Detect which cell encompasses the target text, then output its (x, y) center coordinate. 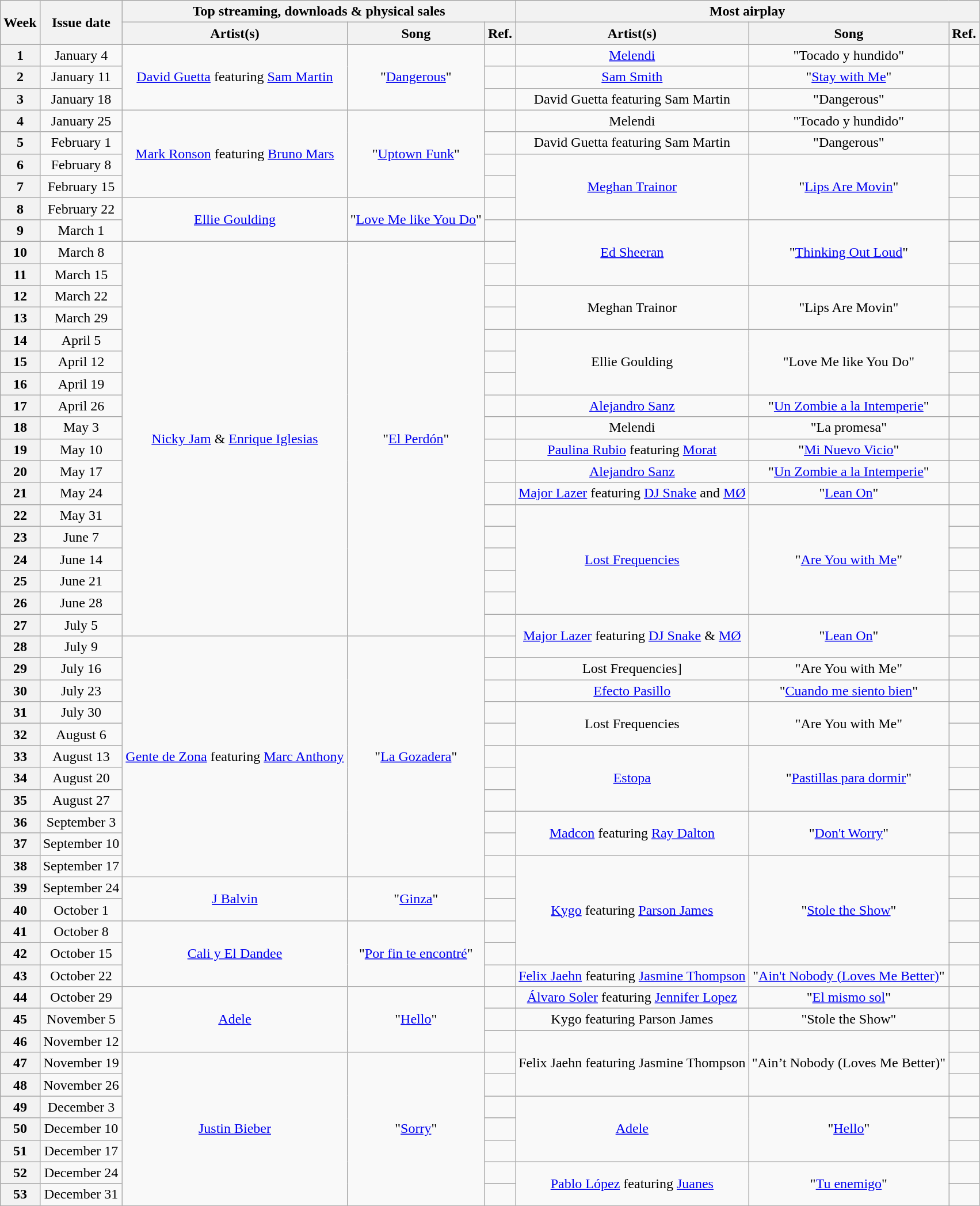
4 (20, 121)
August 13 (81, 756)
May 24 (81, 493)
33 (20, 756)
August 6 (81, 735)
"Ginza" (415, 899)
"Mi Nuevo Vicio" (848, 450)
July 30 (81, 713)
July 9 (81, 647)
October 22 (81, 976)
Álvaro Soler featuring Jennifer Lopez (632, 998)
46 (20, 1041)
29 (20, 669)
September 3 (81, 822)
February 1 (81, 143)
Week (20, 22)
13 (20, 318)
48 (20, 1085)
36 (20, 822)
March 15 (81, 275)
May 3 (81, 428)
11 (20, 275)
Justin Bieber (235, 1129)
September 17 (81, 866)
9 (20, 230)
Lost Frequencies] (632, 669)
December 24 (81, 1173)
32 (20, 735)
27 (20, 625)
December 31 (81, 1194)
May 10 (81, 450)
October 15 (81, 953)
January 4 (81, 55)
"Sorry" (415, 1129)
44 (20, 998)
April 26 (81, 406)
November 26 (81, 1085)
July 23 (81, 691)
40 (20, 910)
October 8 (81, 931)
Major Lazer featuring DJ Snake and MØ (632, 493)
25 (20, 581)
3 (20, 99)
"Tu enemigo" (848, 1184)
20 (20, 471)
January 25 (81, 121)
March 1 (81, 230)
"El Perdón" (415, 439)
April 19 (81, 384)
47 (20, 1063)
51 (20, 1151)
38 (20, 866)
Cali y El Dandee (235, 953)
February 22 (81, 208)
January 11 (81, 77)
November 12 (81, 1041)
July 16 (81, 669)
21 (20, 493)
September 10 (81, 844)
14 (20, 340)
Ed Sheeran (632, 252)
Pablo López featuring Juanes (632, 1184)
Issue date (81, 22)
October 1 (81, 910)
8 (20, 208)
34 (20, 778)
October 29 (81, 998)
February 8 (81, 165)
Sam Smith (632, 77)
Major Lazer featuring DJ Snake & MØ (632, 636)
53 (20, 1194)
Top streaming, downloads & physical sales (319, 12)
2 (20, 77)
39 (20, 888)
43 (20, 976)
6 (20, 165)
"Stay with Me" (848, 77)
16 (20, 384)
Mark Ronson featuring Bruno Mars (235, 154)
50 (20, 1129)
Madcon featuring Ray Dalton (632, 833)
June 14 (81, 559)
19 (20, 450)
41 (20, 931)
December 10 (81, 1129)
April 12 (81, 362)
"Thinking Out Loud" (848, 252)
July 5 (81, 625)
January 18 (81, 99)
1 (20, 55)
23 (20, 537)
March 29 (81, 318)
"Por fin te encontré" (415, 953)
April 5 (81, 340)
28 (20, 647)
12 (20, 296)
"La promesa" (848, 428)
"Uptown Funk" (415, 154)
15 (20, 362)
June 21 (81, 581)
December 3 (81, 1107)
49 (20, 1107)
"Cuando me siento bien" (848, 691)
November 19 (81, 1063)
June 28 (81, 603)
10 (20, 252)
7 (20, 187)
June 7 (81, 537)
"Ain’t Nobody (Loves Me Better)" (848, 1063)
24 (20, 559)
November 5 (81, 1019)
March 8 (81, 252)
45 (20, 1019)
35 (20, 800)
"Pastillas para dormir" (848, 778)
Estopa (632, 778)
December 17 (81, 1151)
August 20 (81, 778)
Paulina Rubio featuring Morat (632, 450)
September 24 (81, 888)
5 (20, 143)
March 22 (81, 296)
J Balvin (235, 899)
Nicky Jam & Enrique Iglesias (235, 439)
"Ain't Nobody (Loves Me Better)" (848, 976)
18 (20, 428)
42 (20, 953)
Efecto Pasillo (632, 691)
February 15 (81, 187)
31 (20, 713)
"Don't Worry" (848, 833)
May 17 (81, 471)
May 31 (81, 515)
26 (20, 603)
"La Gozadera" (415, 756)
52 (20, 1173)
August 27 (81, 800)
17 (20, 406)
Most airplay (748, 12)
"El mismo sol" (848, 998)
Gente de Zona featuring Marc Anthony (235, 756)
30 (20, 691)
22 (20, 515)
37 (20, 844)
